Determine the [X, Y] coordinate at the center of the cell enclosing the given text.  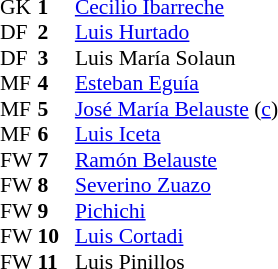
2 [56, 33]
5 [56, 109]
Ramón Belauste [176, 160]
Luis Iceta [176, 135]
José María Belauste (c) [176, 109]
4 [56, 83]
Severino Zuazo [176, 185]
8 [56, 185]
10 [56, 237]
Esteban Eguía [176, 83]
Luis Cortadi [176, 237]
Pichichi [176, 211]
Luis María Solaun [176, 58]
3 [56, 58]
9 [56, 211]
Luis Hurtado [176, 33]
7 [56, 160]
6 [56, 135]
